Return the [X, Y] coordinate for the center point of the cell that contains the specified text.  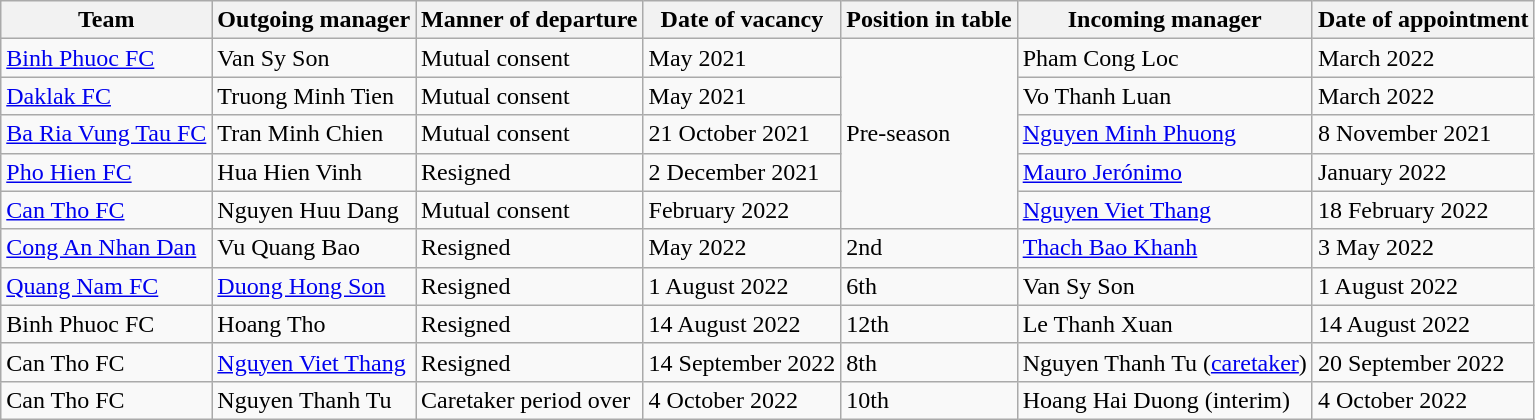
Quang Nam FC [106, 286]
Hoang Tho [314, 324]
Nguyen Thanh Tu [314, 400]
Truong Minh Tien [314, 96]
May 2022 [742, 248]
Nguyen Huu Dang [314, 210]
14 September 2022 [742, 362]
Thach Bao Khanh [1164, 248]
Outgoing manager [314, 20]
Hoang Hai Duong (interim) [1164, 400]
Pham Cong Loc [1164, 58]
Position in table [929, 20]
12th [929, 324]
8 November 2021 [1423, 134]
Ba Ria Vung Tau FC [106, 134]
Le Thanh Xuan [1164, 324]
Caretaker period over [530, 400]
8th [929, 362]
6th [929, 286]
Hua Hien Vinh [314, 172]
February 2022 [742, 210]
Team [106, 20]
Date of appointment [1423, 20]
18 February 2022 [1423, 210]
Duong Hong Son [314, 286]
Pho Hien FC [106, 172]
10th [929, 400]
Daklak FC [106, 96]
Vu Quang Bao [314, 248]
Mauro Jerónimo [1164, 172]
Nguyen Thanh Tu (caretaker) [1164, 362]
2nd [929, 248]
Tran Minh Chien [314, 134]
2 December 2021 [742, 172]
Vo Thanh Luan [1164, 96]
3 May 2022 [1423, 248]
Incoming manager [1164, 20]
Pre-season [929, 134]
Cong An Nhan Dan [106, 248]
January 2022 [1423, 172]
Date of vacancy [742, 20]
20 September 2022 [1423, 362]
Nguyen Minh Phuong [1164, 134]
21 October 2021 [742, 134]
Manner of departure [530, 20]
